Search for the cell housing the specified text and yield its (x, y) center coordinate. 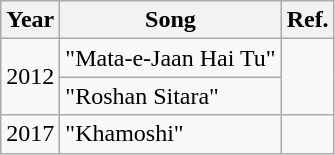
Song (170, 20)
"Roshan Sitara" (170, 96)
Ref. (308, 20)
2012 (30, 77)
"Mata-e-Jaan Hai Tu" (170, 58)
Year (30, 20)
2017 (30, 134)
"Khamoshi" (170, 134)
